Output the [X, Y] coordinate of the center of the cell containing the given text.  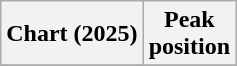
Peakposition [189, 34]
Chart (2025) [72, 34]
